Identify which cell holds the provided text, then report its (X, Y) central coordinate. 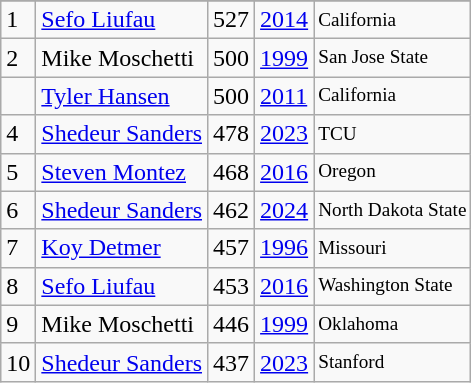
527 (232, 20)
462 (232, 210)
TCU (392, 134)
457 (232, 248)
478 (232, 134)
Missouri (392, 248)
Koy Detmer (122, 248)
437 (232, 362)
San Jose State (392, 58)
9 (18, 324)
North Dakota State (392, 210)
Tyler Hansen (122, 96)
1996 (284, 248)
2 (18, 58)
Washington State (392, 286)
Oklahoma (392, 324)
2024 (284, 210)
10 (18, 362)
5 (18, 172)
446 (232, 324)
8 (18, 286)
2014 (284, 20)
2011 (284, 96)
Stanford (392, 362)
7 (18, 248)
Steven Montez (122, 172)
6 (18, 210)
453 (232, 286)
4 (18, 134)
468 (232, 172)
1 (18, 20)
Oregon (392, 172)
